Find where the given text appears and provide that cell's center as (x, y) coordinate. 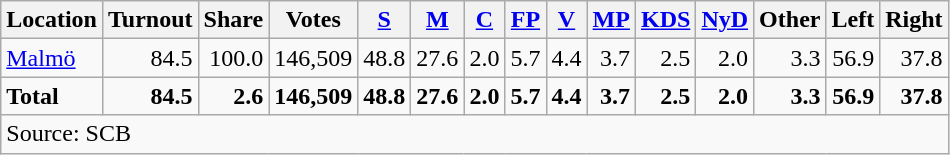
Share (234, 20)
Right (914, 20)
100.0 (234, 58)
Turnout (150, 20)
Source: SCB (474, 134)
C (484, 20)
FP (526, 20)
M (438, 20)
Other (790, 20)
Votes (314, 20)
KDS (665, 20)
2.6 (234, 96)
Total (52, 96)
NyD (725, 20)
S (384, 20)
Location (52, 20)
V (566, 20)
MP (611, 20)
Malmö (52, 58)
Left (853, 20)
